From the cell containing the given text, extract its center point as [x, y] coordinate. 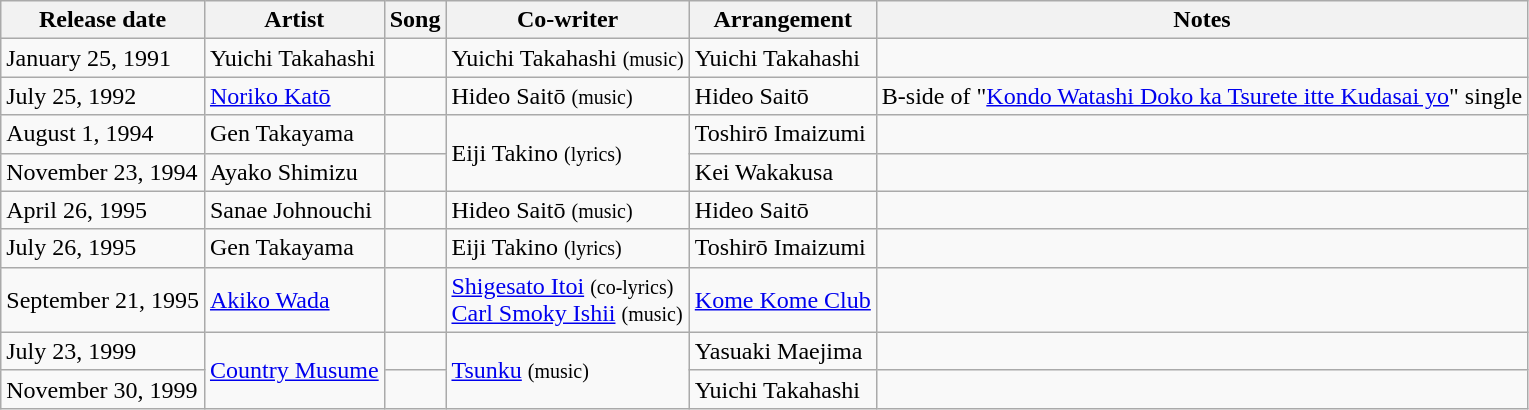
Noriko Katō [294, 96]
Arrangement [782, 20]
Sanae Johnouchi [294, 210]
November 30, 1999 [103, 389]
Yasuaki Maejima [782, 351]
Tsunku (music) [568, 370]
Yuichi Takahashi (music) [568, 58]
Kome Kome Club [782, 300]
Song [415, 20]
July 26, 1995 [103, 248]
January 25, 1991 [103, 58]
November 23, 1994 [103, 172]
September 21, 1995 [103, 300]
Release date [103, 20]
April 26, 1995 [103, 210]
Kei Wakakusa [782, 172]
August 1, 1994 [103, 134]
Notes [1202, 20]
Country Musume [294, 370]
Co-writer [568, 20]
July 23, 1999 [103, 351]
July 25, 1992 [103, 96]
Ayako Shimizu [294, 172]
Akiko Wada [294, 300]
Shigesato Itoi (co-lyrics)Carl Smoky Ishii (music) [568, 300]
Artist [294, 20]
B-side of "Kondo Watashi Doko ka Tsurete itte Kudasai yo" single [1202, 96]
